For the text-containing cell, return its midpoint in (X, Y) coordinate format. 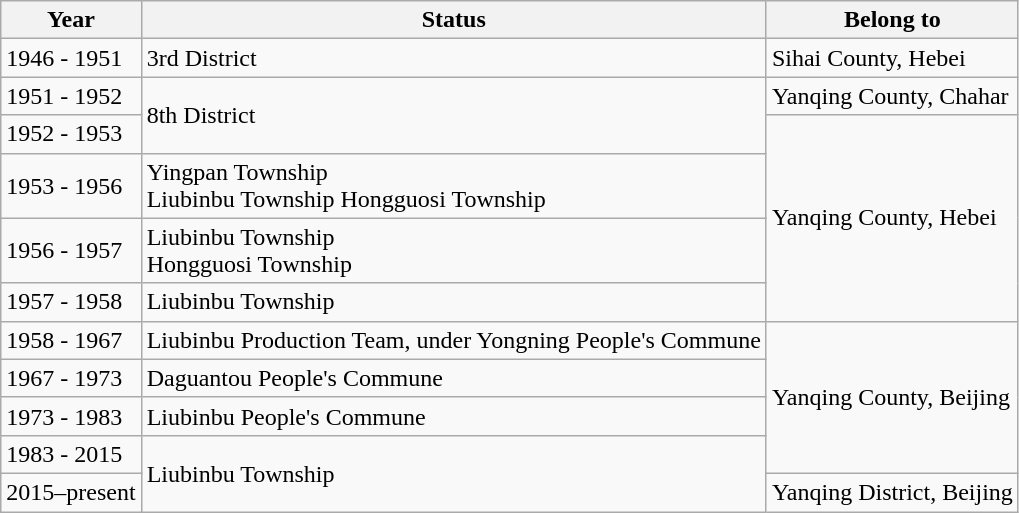
1983 - 2015 (71, 454)
Belong to (892, 20)
Daguantou People's Commune (454, 378)
Yanqing County, Hebei (892, 218)
Yingpan TownshipLiubinbu Township Hongguosi Township (454, 186)
1957 - 1958 (71, 302)
Liubinbu People's Commune (454, 416)
1958 - 1967 (71, 340)
1952 - 1953 (71, 134)
Status (454, 20)
Liubinbu TownshipHongguosi Township (454, 250)
Sihai County, Hebei (892, 58)
1951 - 1952 (71, 96)
Year (71, 20)
2015–present (71, 492)
8th District (454, 115)
1953 - 1956 (71, 186)
Liubinbu Production Team, under Yongning People's Commune (454, 340)
1973 - 1983 (71, 416)
1956 - 1957 (71, 250)
1967 - 1973 (71, 378)
3rd District (454, 58)
Yanqing District, Beijing (892, 492)
Yanqing County, Beijing (892, 397)
Yanqing County, Chahar (892, 96)
1946 - 1951 (71, 58)
